Identify which cell holds the provided text, then report its (x, y) central coordinate. 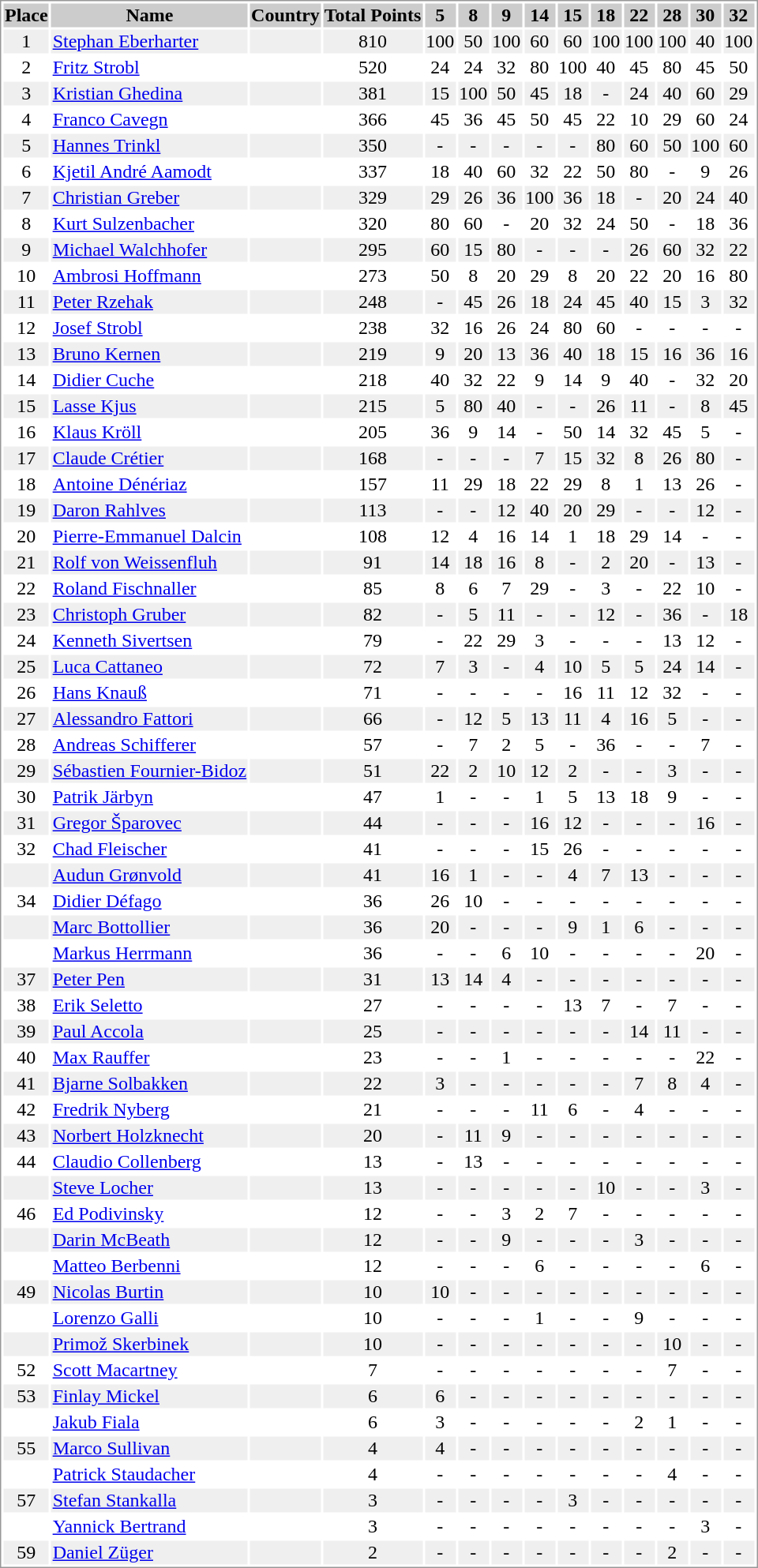
Claude Crétier (149, 459)
Norbert Holzknecht (149, 1136)
51 (373, 771)
Klaus Kröll (149, 432)
Bruno Kernen (149, 354)
Luca Cattaneo (149, 667)
Scott Macartney (149, 1370)
113 (373, 511)
72 (373, 667)
Matteo Berbenni (149, 1266)
Jakub Fiala (149, 1422)
38 (26, 1005)
91 (373, 563)
810 (373, 42)
47 (373, 797)
273 (373, 276)
85 (373, 588)
52 (26, 1370)
Michael Walchhofer (149, 250)
366 (373, 119)
43 (26, 1136)
Hans Knauß (149, 692)
295 (373, 250)
Stefan Stankalla (149, 1501)
381 (373, 94)
350 (373, 146)
39 (26, 1032)
320 (373, 223)
Christian Greber (149, 198)
Paul Accola (149, 1032)
Didier Cuche (149, 380)
34 (26, 901)
520 (373, 67)
Name (149, 15)
71 (373, 692)
42 (26, 1109)
49 (26, 1292)
Patrik Järbyn (149, 797)
Finlay Mickel (149, 1397)
Daron Rahlves (149, 511)
Claudio Collenberg (149, 1161)
Rolf von Weissenfluh (149, 563)
Lorenzo Galli (149, 1318)
46 (26, 1214)
Josef Strobl (149, 328)
Franco Cavegn (149, 119)
Darin McBeath (149, 1240)
59 (26, 1553)
Gregor Šparovec (149, 823)
238 (373, 328)
Ed Podivinsky (149, 1214)
Bjarne Solbakken (149, 1084)
Kristian Ghedina (149, 94)
Total Points (373, 15)
53 (26, 1397)
37 (26, 980)
Didier Défago (149, 901)
Nicolas Burtin (149, 1292)
Primož Skerbinek (149, 1345)
79 (373, 640)
Patrick Staudacher (149, 1474)
Peter Rzehak (149, 302)
66 (373, 719)
Alessandro Fattori (149, 719)
Daniel Züger (149, 1553)
Stephan Eberharter (149, 42)
55 (26, 1449)
Place (26, 15)
157 (373, 484)
19 (26, 511)
Hannes Trinkl (149, 146)
Andreas Schifferer (149, 745)
Roland Fischnaller (149, 588)
Pierre-Emmanuel Dalcin (149, 536)
Lasse Kjus (149, 407)
Fritz Strobl (149, 67)
Steve Locher (149, 1188)
Audun Grønvold (149, 876)
Kjetil André Aamodt (149, 171)
205 (373, 432)
Chad Fleischer (149, 849)
Fredrik Nyberg (149, 1109)
337 (373, 171)
219 (373, 354)
Ambrosi Hoffmann (149, 276)
Christoph Gruber (149, 615)
Yannick Bertrand (149, 1526)
108 (373, 536)
215 (373, 407)
Marco Sullivan (149, 1449)
Max Rauffer (149, 1057)
Kurt Sulzenbacher (149, 223)
82 (373, 615)
Country (286, 15)
329 (373, 198)
Antoine Dénériaz (149, 484)
Markus Herrmann (149, 953)
Kenneth Sivertsen (149, 640)
168 (373, 459)
218 (373, 380)
248 (373, 302)
Erik Seletto (149, 1005)
Peter Pen (149, 980)
Sébastien Fournier-Bidoz (149, 771)
Marc Bottollier (149, 928)
17 (26, 459)
